From the cell containing the given text, extract its center point as [X, Y] coordinate. 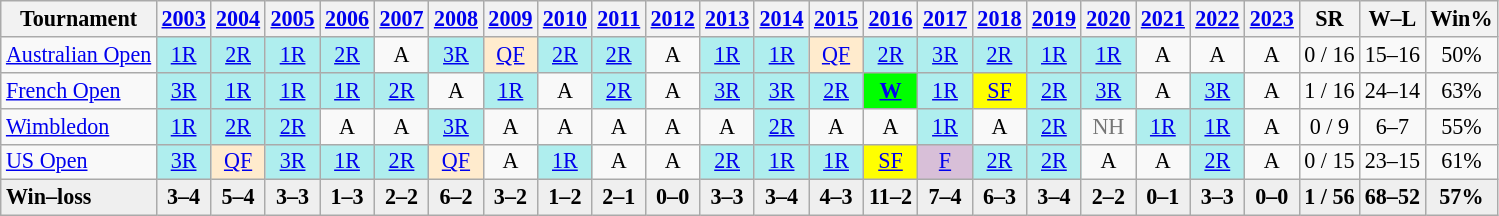
61% [1461, 162]
French Open [79, 90]
2004 [238, 18]
2007 [401, 18]
55% [1461, 126]
15–16 [1393, 54]
2021 [1163, 18]
2020 [1108, 18]
2012 [672, 18]
2018 [999, 18]
2–1 [618, 198]
2010 [565, 18]
2023 [1272, 18]
24–14 [1393, 90]
2015 [836, 18]
0 / 16 [1330, 54]
63% [1461, 90]
F [945, 162]
1 / 16 [1330, 90]
6–2 [456, 198]
2011 [618, 18]
NH [1108, 126]
2006 [347, 18]
W–L [1393, 18]
68–52 [1393, 198]
Win–loss [79, 198]
6–7 [1393, 126]
2016 [890, 18]
1–2 [565, 198]
50% [1461, 54]
2013 [727, 18]
0 / 9 [1330, 126]
2019 [1054, 18]
Tournament [79, 18]
Wimbledon [79, 126]
2003 [183, 18]
5–4 [238, 198]
2008 [456, 18]
1 / 56 [1330, 198]
1–3 [347, 198]
3–2 [510, 198]
2005 [292, 18]
Australian Open [79, 54]
0–1 [1163, 198]
SR [1330, 18]
W [890, 90]
11–2 [890, 198]
6–3 [999, 198]
0 / 15 [1330, 162]
Win% [1461, 18]
2014 [781, 18]
2017 [945, 18]
4–3 [836, 198]
US Open [79, 162]
7–4 [945, 198]
23–15 [1393, 162]
2022 [1217, 18]
2009 [510, 18]
57% [1461, 198]
